Detect which cell encompasses the target text, then output its (x, y) center coordinate. 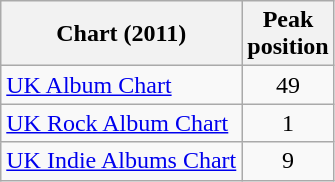
UK Rock Album Chart (122, 123)
Peakposition (288, 34)
49 (288, 85)
1 (288, 123)
9 (288, 161)
UK Indie Albums Chart (122, 161)
UK Album Chart (122, 85)
Chart (2011) (122, 34)
